Detect which cell encompasses the target text, then output its [X, Y] center coordinate. 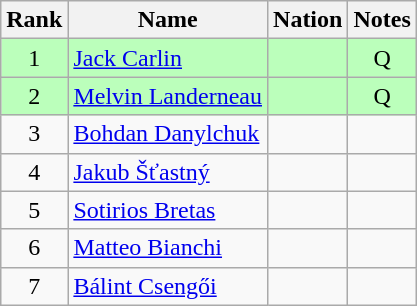
Nation [308, 20]
3 [34, 134]
Notes [382, 20]
Jakub Šťastný [168, 172]
Melvin Landerneau [168, 96]
Name [168, 20]
Matteo Bianchi [168, 248]
5 [34, 210]
7 [34, 286]
Sotirios Bretas [168, 210]
Bohdan Danylchuk [168, 134]
4 [34, 172]
Rank [34, 20]
1 [34, 58]
Jack Carlin [168, 58]
2 [34, 96]
Bálint Csengői [168, 286]
6 [34, 248]
